Extract the [X, Y] coordinate from the center of the cell holding the provided text.  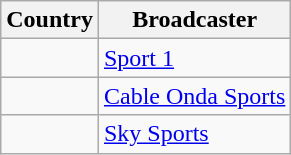
Sport 1 [194, 58]
Broadcaster [194, 20]
Sky Sports [194, 134]
Cable Onda Sports [194, 96]
Country [50, 20]
